Output the (x, y) coordinate of the center of the cell containing the given text.  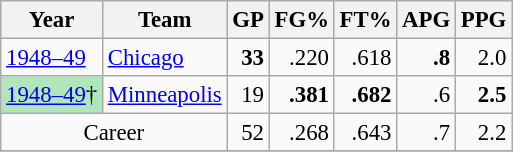
1948–49 (52, 58)
2.5 (483, 95)
.618 (366, 58)
.381 (302, 95)
Team (164, 20)
.7 (426, 133)
PPG (483, 20)
FG% (302, 20)
2.2 (483, 133)
Minneapolis (164, 95)
Year (52, 20)
FT% (366, 20)
52 (248, 133)
Career (114, 133)
.220 (302, 58)
APG (426, 20)
.643 (366, 133)
.682 (366, 95)
1948–49† (52, 95)
Chicago (164, 58)
.8 (426, 58)
GP (248, 20)
.6 (426, 95)
19 (248, 95)
.268 (302, 133)
33 (248, 58)
2.0 (483, 58)
